Pinpoint the cell where the given text exists, returning its [x, y] midpoint coordinate. 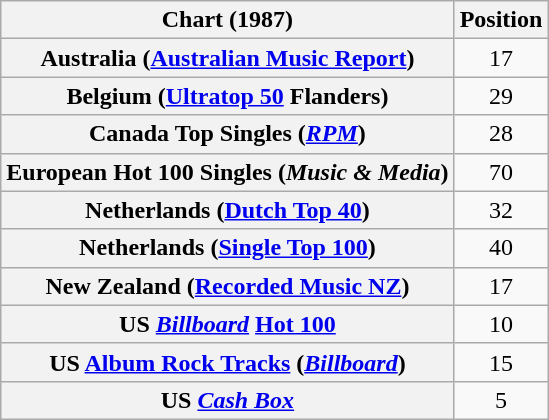
32 [501, 210]
Canada Top Singles (RPM) [228, 134]
70 [501, 172]
European Hot 100 Singles (Music & Media) [228, 172]
40 [501, 248]
Chart (1987) [228, 20]
29 [501, 96]
Netherlands (Dutch Top 40) [228, 210]
Belgium (Ultratop 50 Flanders) [228, 96]
28 [501, 134]
US Billboard Hot 100 [228, 324]
15 [501, 362]
New Zealand (Recorded Music NZ) [228, 286]
10 [501, 324]
Netherlands (Single Top 100) [228, 248]
Position [501, 20]
US Album Rock Tracks (Billboard) [228, 362]
US Cash Box [228, 400]
5 [501, 400]
Australia (Australian Music Report) [228, 58]
